Detect which cell encompasses the target text, then output its (x, y) center coordinate. 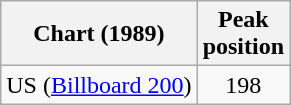
Peakposition (243, 34)
US (Billboard 200) (99, 85)
198 (243, 85)
Chart (1989) (99, 34)
